Return the [X, Y] coordinate for the center point of the cell that contains the specified text.  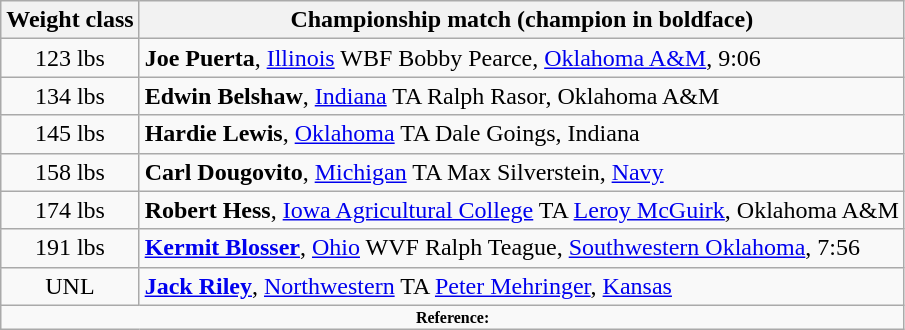
UNL [70, 286]
174 lbs [70, 210]
158 lbs [70, 172]
Carl Dougovito, Michigan TA Max Silverstein, Navy [522, 172]
Weight class [70, 20]
Joe Puerta, Illinois WBF Bobby Pearce, Oklahoma A&M, 9:06 [522, 58]
Hardie Lewis, Oklahoma TA Dale Goings, Indiana [522, 134]
Kermit Blosser, Ohio WVF Ralph Teague, Southwestern Oklahoma, 7:56 [522, 248]
Robert Hess, Iowa Agricultural College TA Leroy McGuirk, Oklahoma A&M [522, 210]
Edwin Belshaw, Indiana TA Ralph Rasor, Oklahoma A&M [522, 96]
134 lbs [70, 96]
145 lbs [70, 134]
191 lbs [70, 248]
123 lbs [70, 58]
Jack Riley, Northwestern TA Peter Mehringer, Kansas [522, 286]
Reference: [453, 317]
Championship match (champion in boldface) [522, 20]
